For the text-containing cell, return its midpoint in (X, Y) coordinate format. 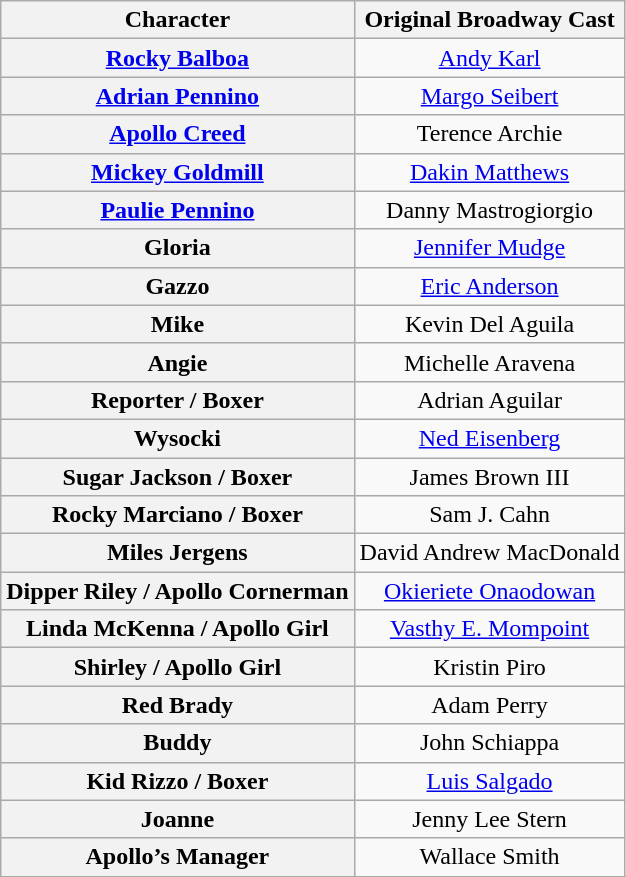
Shirley / Apollo Girl (178, 667)
Miles Jergens (178, 553)
Sam J. Cahn (490, 515)
Dipper Riley / Apollo Cornerman (178, 591)
Sugar Jackson / Boxer (178, 477)
John Schiappa (490, 743)
Adrian Aguilar (490, 400)
Danny Mastrogiorgio (490, 210)
Eric Anderson (490, 286)
Kristin Piro (490, 667)
Ned Eisenberg (490, 438)
Mickey Goldmill (178, 172)
Wallace Smith (490, 857)
Reporter / Boxer (178, 400)
Paulie Pennino (178, 210)
Kevin Del Aguila (490, 324)
Okieriete Onaodowan (490, 591)
Adam Perry (490, 705)
Character (178, 20)
Rocky Balboa (178, 58)
Apollo’s Manager (178, 857)
Buddy (178, 743)
Terence Archie (490, 134)
Luis Salgado (490, 781)
Andy Karl (490, 58)
Gloria (178, 248)
Margo Seibert (490, 96)
Kid Rizzo / Boxer (178, 781)
Gazzo (178, 286)
Michelle Aravena (490, 362)
Adrian Pennino (178, 96)
Dakin Matthews (490, 172)
Original Broadway Cast (490, 20)
Vasthy E. Mompoint (490, 629)
Linda McKenna / Apollo Girl (178, 629)
James Brown III (490, 477)
Jenny Lee Stern (490, 819)
Wysocki (178, 438)
Mike (178, 324)
Jennifer Mudge (490, 248)
Rocky Marciano / Boxer (178, 515)
Angie (178, 362)
David Andrew MacDonald (490, 553)
Joanne (178, 819)
Red Brady (178, 705)
Apollo Creed (178, 134)
